From the cell containing the given text, extract its center point as (x, y) coordinate. 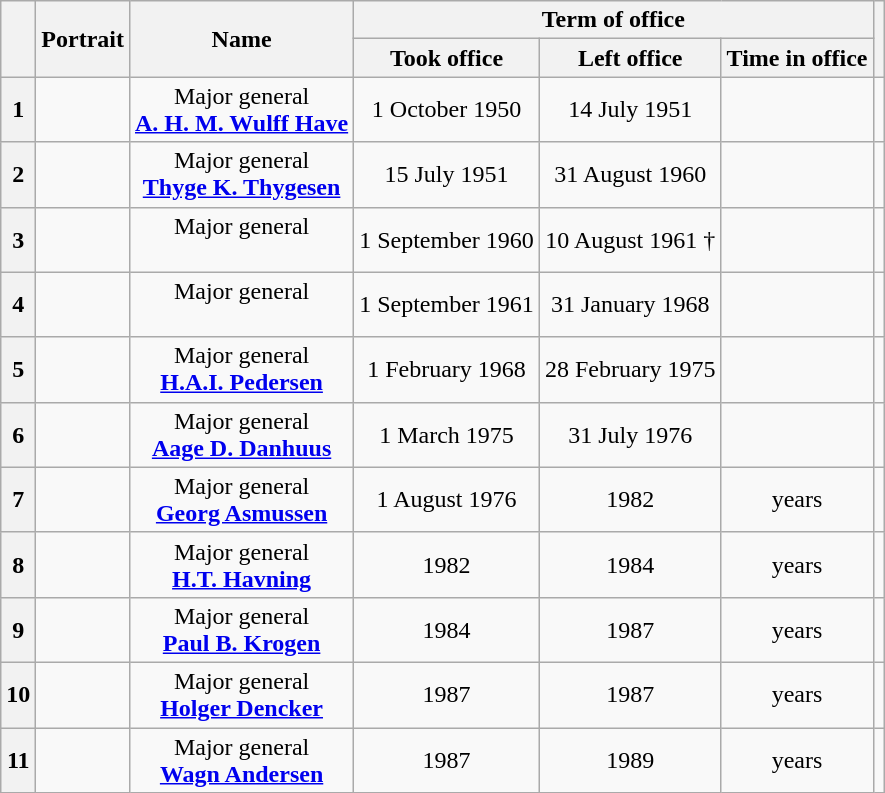
10 (18, 694)
31 January 1968 (630, 304)
7 (18, 500)
4 (18, 304)
1 (18, 110)
11 (18, 760)
14 July 1951 (630, 110)
31 August 1960 (630, 174)
Name (241, 39)
6 (18, 434)
1 February 1968 (447, 370)
2 (18, 174)
9 (18, 630)
5 (18, 370)
15 July 1951 (447, 174)
Term of office (614, 20)
Major generalH.T. Havning (241, 564)
8 (18, 564)
Time in office (797, 58)
1 March 1975 (447, 434)
Major generalPaul B. Krogen (241, 630)
31 July 1976 (630, 434)
1989 (630, 760)
Major generalWagn Andersen (241, 760)
10 August 1961 † (630, 240)
28 February 1975 (630, 370)
3 (18, 240)
Major generalHolger Dencker (241, 694)
1 September 1960 (447, 240)
Major generalGeorg Asmussen (241, 500)
Major generalThyge K. Thygesen (241, 174)
Major generalH.A.I. Pedersen (241, 370)
1 September 1961 (447, 304)
Portrait (83, 39)
Major generalAage D. Danhuus (241, 434)
Left office (630, 58)
1 October 1950 (447, 110)
Major generalA. H. M. Wulff Have (241, 110)
1 August 1976 (447, 500)
Took office (447, 58)
